Detect which cell encompasses the target text, then output its (x, y) center coordinate. 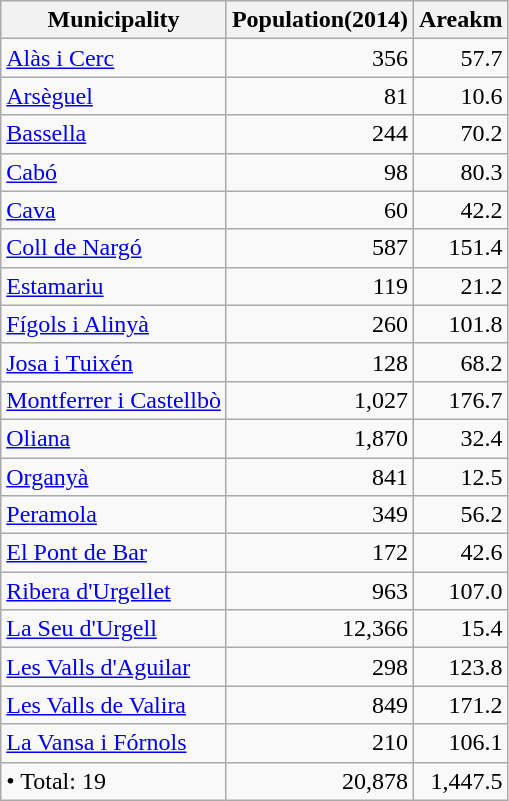
Cabó (114, 172)
Oliana (114, 438)
81 (320, 96)
12,366 (320, 629)
356 (320, 58)
20,878 (320, 781)
El Pont de Bar (114, 553)
Population(2014) (320, 20)
Montferrer i Castellbò (114, 400)
42.6 (462, 553)
210 (320, 743)
1,447.5 (462, 781)
70.2 (462, 134)
101.8 (462, 324)
Peramola (114, 515)
Coll de Nargó (114, 248)
60 (320, 210)
57.7 (462, 58)
172 (320, 553)
Municipality (114, 20)
12.5 (462, 477)
171.2 (462, 705)
Arsèguel (114, 96)
Cava (114, 210)
15.4 (462, 629)
349 (320, 515)
128 (320, 362)
Estamariu (114, 286)
260 (320, 324)
107.0 (462, 591)
Bassella (114, 134)
106.1 (462, 743)
42.2 (462, 210)
Ribera d'Urgellet (114, 591)
10.6 (462, 96)
123.8 (462, 667)
Josa i Tuixén (114, 362)
Les Valls d'Aguilar (114, 667)
963 (320, 591)
119 (320, 286)
849 (320, 705)
587 (320, 248)
80.3 (462, 172)
176.7 (462, 400)
21.2 (462, 286)
56.2 (462, 515)
1,027 (320, 400)
Organyà (114, 477)
1,870 (320, 438)
Areakm (462, 20)
151.4 (462, 248)
68.2 (462, 362)
32.4 (462, 438)
298 (320, 667)
98 (320, 172)
244 (320, 134)
Alàs i Cerc (114, 58)
La Vansa i Fórnols (114, 743)
Fígols i Alinyà (114, 324)
841 (320, 477)
Les Valls de Valira (114, 705)
La Seu d'Urgell (114, 629)
• Total: 19 (114, 781)
